Detect which cell encompasses the target text, then output its (x, y) center coordinate. 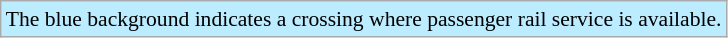
The blue background indicates a crossing where passenger rail service is available. (364, 19)
